For the text-containing cell, return its midpoint in (x, y) coordinate format. 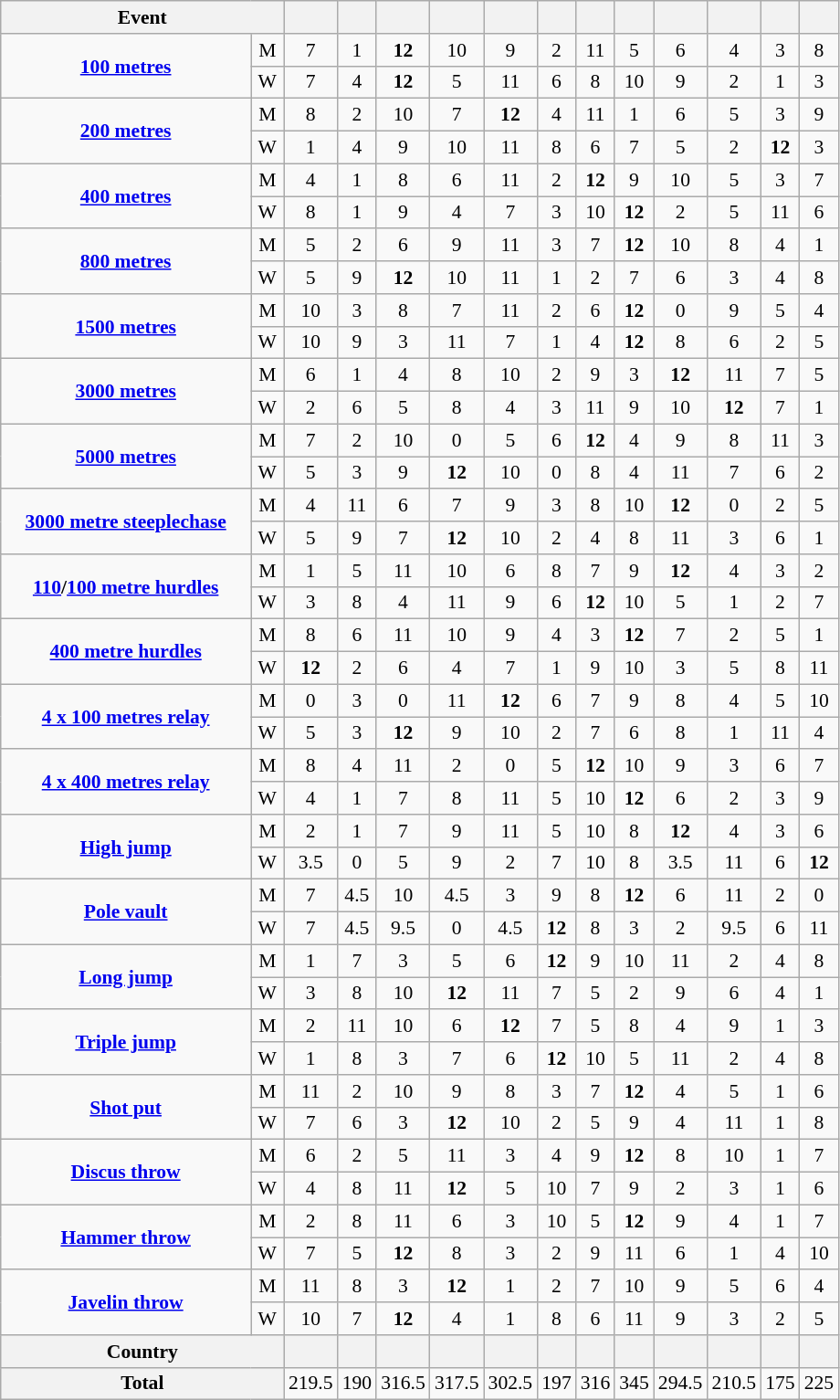
3000 metres (126, 391)
Hammer throw (126, 1237)
Long jump (126, 977)
400 metre hurdles (126, 652)
Discus throw (126, 1173)
110/100 metre hurdles (126, 586)
302.5 (511, 1384)
197 (557, 1384)
345 (634, 1384)
Event (142, 17)
High jump (126, 847)
317.5 (457, 1384)
316 (595, 1384)
Shot put (126, 1107)
294.5 (681, 1384)
210.5 (734, 1384)
1500 metres (126, 327)
Triple jump (126, 1043)
316.5 (404, 1384)
4 x 400 metres relay (126, 782)
Country (142, 1352)
Javelin throw (126, 1302)
800 metres (126, 261)
Total (142, 1384)
175 (780, 1384)
200 metres (126, 132)
Pole vault (126, 911)
190 (358, 1384)
219.5 (310, 1384)
5000 metres (126, 457)
400 metres (126, 195)
4 x 100 metres relay (126, 716)
225 (820, 1384)
100 metres (126, 66)
3000 metre steeplechase (126, 522)
